Find where the given text appears and provide that cell's center as [x, y] coordinate. 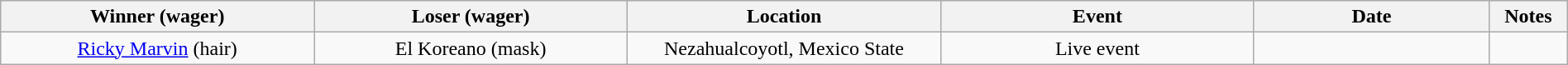
Winner (wager) [157, 17]
Ricky Marvin (hair) [157, 48]
Date [1371, 17]
Live event [1097, 48]
Notes [1528, 17]
El Koreano (mask) [471, 48]
Nezahualcoyotl, Mexico State [784, 48]
Location [784, 17]
Loser (wager) [471, 17]
Event [1097, 17]
